Identify which cell holds the provided text, then report its [x, y] central coordinate. 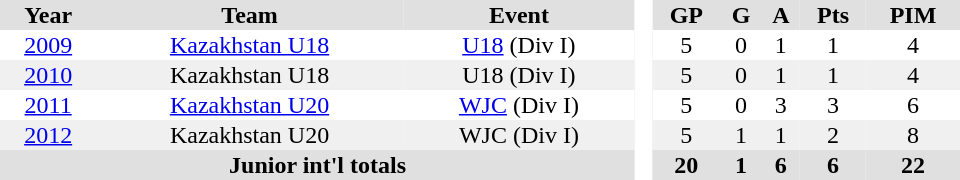
Event [519, 15]
2009 [48, 45]
22 [913, 165]
GP [686, 15]
2011 [48, 105]
Year [48, 15]
PIM [913, 15]
Team [249, 15]
Pts [833, 15]
A [781, 15]
20 [686, 165]
2 [833, 135]
2012 [48, 135]
Junior int'l totals [318, 165]
8 [913, 135]
G [742, 15]
2010 [48, 75]
